Capture the cell that displays the provided text and extract its [X, Y] central coordinate. 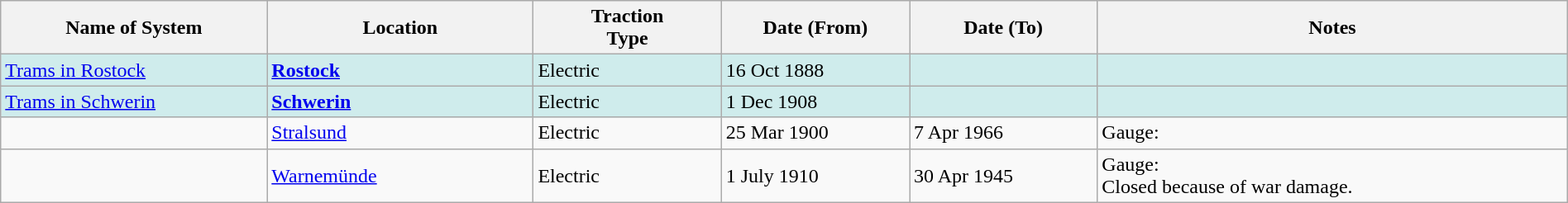
Date (From) [815, 28]
Gauge: [1332, 133]
25 Mar 1900 [815, 133]
Stralsund [400, 133]
Rostock [400, 70]
16 Oct 1888 [815, 70]
30 Apr 1945 [1004, 175]
1 Dec 1908 [815, 101]
Location [400, 28]
Gauge: Closed because of war damage. [1332, 175]
Trams in Schwerin [134, 101]
Date (To) [1004, 28]
7 Apr 1966 [1004, 133]
Notes [1332, 28]
Schwerin [400, 101]
Name of System [134, 28]
TractionType [627, 28]
1 July 1910 [815, 175]
Warnemünde [400, 175]
Trams in Rostock [134, 70]
